Detect which cell encompasses the target text, then output its (X, Y) center coordinate. 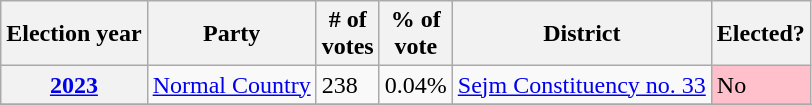
238 (348, 85)
Elected? (760, 34)
Election year (74, 34)
% ofvote (416, 34)
No (760, 85)
0.04% (416, 85)
Normal Country (232, 85)
Sejm Constituency no. 33 (582, 85)
2023 (74, 85)
Party (232, 34)
# ofvotes (348, 34)
District (582, 34)
